Locate the cell with the specified text and output its (X, Y) center coordinate. 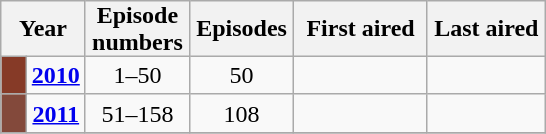
2011 (56, 113)
Episodenumbers (137, 29)
1–50 (137, 75)
First aired (361, 29)
51–158 (137, 113)
50 (241, 75)
108 (241, 113)
Last aired (486, 29)
Episodes (241, 29)
2010 (56, 75)
Year (44, 29)
